Detect which cell encompasses the target text, then output its (x, y) center coordinate. 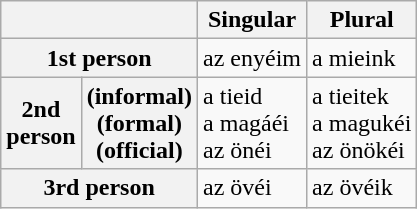
a tieiteka magukéiaz önökéi (362, 123)
a mieink (362, 58)
Plural (362, 20)
az enyéim (252, 58)
2ndperson (41, 123)
1st person (100, 58)
Singular (252, 20)
az övéi (252, 188)
3rd person (100, 188)
(informal) (formal) (official) (139, 123)
az övéik (362, 188)
a tieida magáéiaz önéi (252, 123)
